Identify which cell holds the provided text, then report its (X, Y) central coordinate. 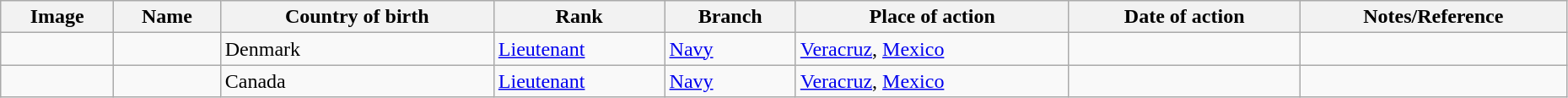
Place of action (932, 17)
Name (167, 17)
Rank (579, 17)
Denmark (357, 49)
Canada (357, 81)
Branch (730, 17)
Notes/Reference (1433, 17)
Image (57, 17)
Date of action (1184, 17)
Country of birth (357, 17)
